From the cell containing the given text, extract its center point as [X, Y] coordinate. 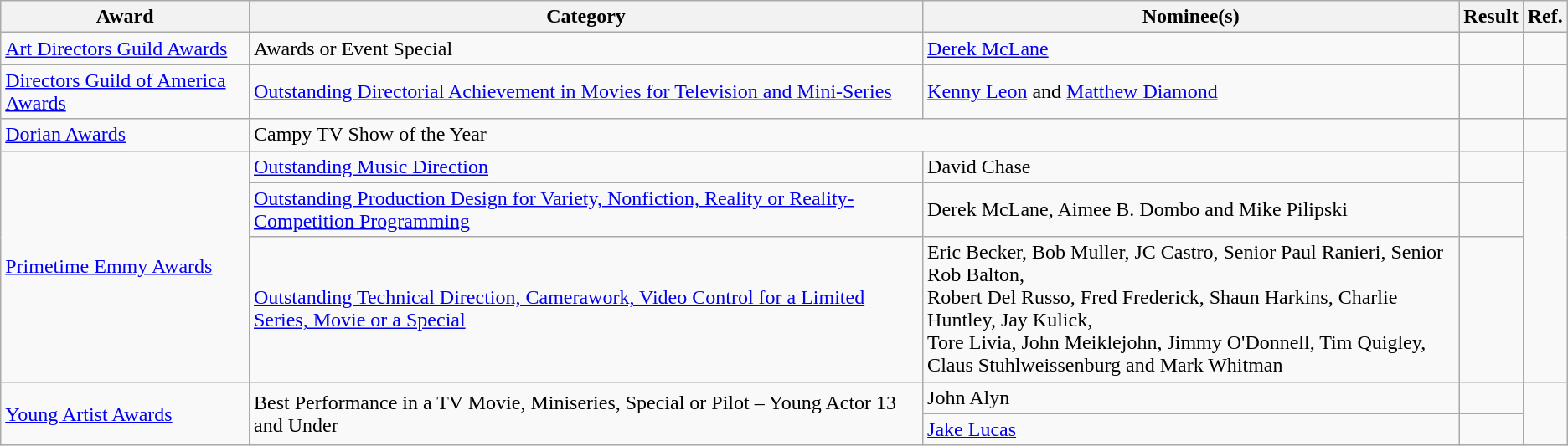
Result [1491, 17]
Campy TV Show of the Year [854, 135]
Derek McLane [1191, 49]
Outstanding Directorial Achievement in Movies for Television and Mini-Series [585, 92]
Awards or Event Special [585, 49]
Art Directors Guild Awards [126, 49]
Kenny Leon and Matthew Diamond [1191, 92]
Ref. [1545, 17]
Best Performance in a TV Movie, Miniseries, Special or Pilot – Young Actor 13 and Under [585, 413]
Derek McLane, Aimee B. Dombo and Mike Pilipski [1191, 209]
Primetime Emmy Awards [126, 266]
Nominee(s) [1191, 17]
Outstanding Production Design for Variety, Nonfiction, Reality or Reality-Competition Programming [585, 209]
John Alyn [1191, 397]
Young Artist Awards [126, 413]
Directors Guild of America Awards [126, 92]
Dorian Awards [126, 135]
Jake Lucas [1191, 429]
Category [585, 17]
Award [126, 17]
Outstanding Technical Direction, Camerawork, Video Control for a Limited Series, Movie or a Special [585, 310]
David Chase [1191, 167]
Outstanding Music Direction [585, 167]
